For the text-containing cell, return its midpoint in [X, Y] coordinate format. 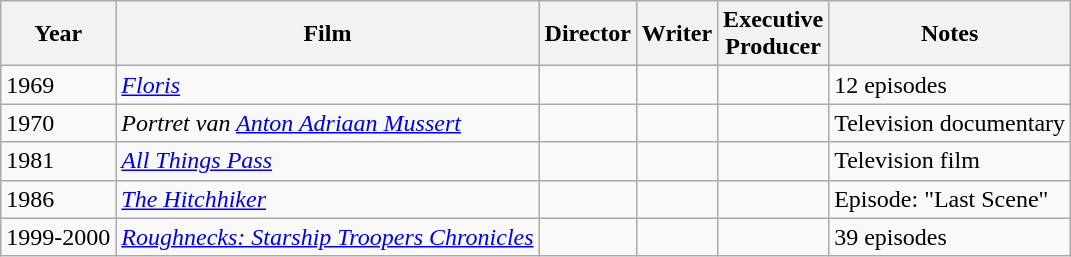
Director [588, 34]
Floris [328, 85]
1969 [58, 85]
All Things Pass [328, 161]
1981 [58, 161]
The Hitchhiker [328, 199]
Television film [950, 161]
Episode: "Last Scene" [950, 199]
Roughnecks: Starship Troopers Chronicles [328, 237]
1986 [58, 199]
Notes [950, 34]
Portret van Anton Adriaan Mussert [328, 123]
39 episodes [950, 237]
1970 [58, 123]
Writer [676, 34]
ExecutiveProducer [774, 34]
Film [328, 34]
1999-2000 [58, 237]
Television documentary [950, 123]
12 episodes [950, 85]
Year [58, 34]
